Determine the [X, Y] coordinate at the center of the cell enclosing the given text.  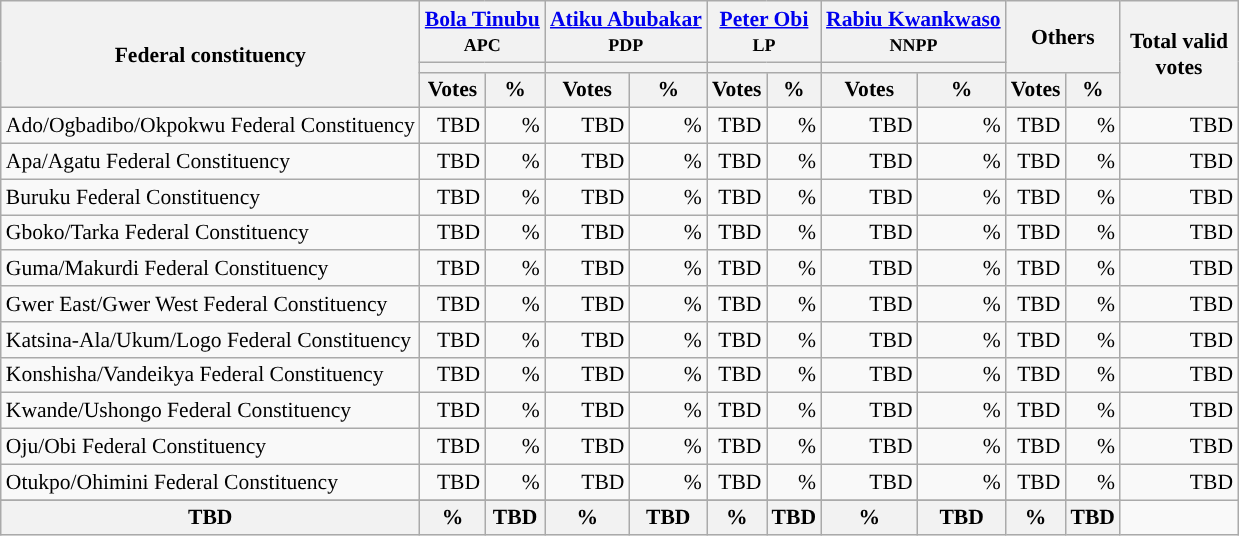
Others [1063, 36]
Otukpo/Ohimini Federal Constituency [210, 482]
Oju/Obi Federal Constituency [210, 447]
Ado/Ogbadibo/Okpokwu Federal Constituency [210, 126]
Gwer East/Gwer West Federal Constituency [210, 304]
Peter ObiLP [764, 32]
Guma/Makurdi Federal Constituency [210, 269]
Federal constituency [210, 54]
Gboko/Tarka Federal Constituency [210, 233]
Bola TinubuAPC [482, 32]
Atiku AbubakarPDP [626, 32]
Kwande/Ushongo Federal Constituency [210, 411]
Buruku Federal Constituency [210, 197]
Konshisha/Vandeikya Federal Constituency [210, 375]
Apa/Agatu Federal Constituency [210, 162]
Total valid votes [1179, 54]
Rabiu KwankwasoNNPP [914, 32]
Katsina-Ala/Ukum/Logo Federal Constituency [210, 340]
